Detect which cell encompasses the target text, then output its (X, Y) center coordinate. 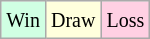
Draw (72, 20)
Win (24, 20)
Loss (126, 20)
